Search for the cell housing the specified text and yield its (X, Y) center coordinate. 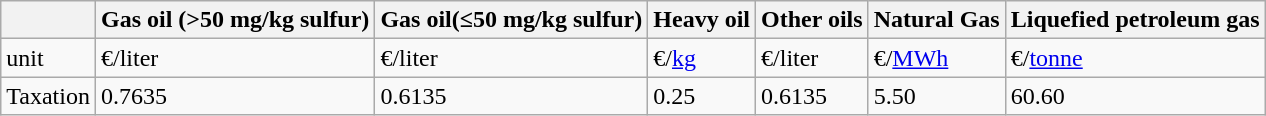
5.50 (936, 96)
0.25 (702, 96)
Taxation (48, 96)
€/kg (702, 58)
Gas oil (>50 mg/kg sulfur) (234, 20)
Liquefied petroleum gas (1135, 20)
0.7635 (234, 96)
Gas oil(≤50 mg/kg sulfur) (512, 20)
unit (48, 58)
Heavy oil (702, 20)
Natural Gas (936, 20)
60.60 (1135, 96)
€/tonne (1135, 58)
€/MWh (936, 58)
Other oils (812, 20)
